Extract the (x, y) coordinate from the center of the cell holding the provided text.  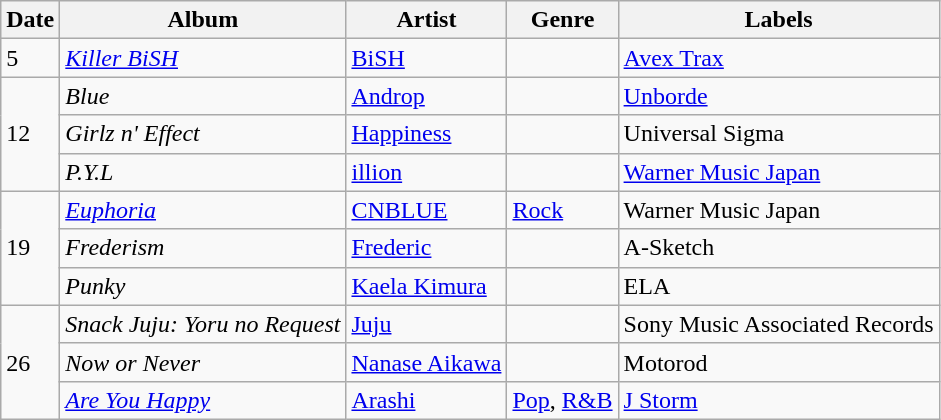
Nanase Aikawa (426, 362)
12 (30, 134)
Frederic (426, 248)
Motorod (778, 362)
Blue (203, 96)
Now or Never (203, 362)
Universal Sigma (778, 134)
Genre (562, 20)
Frederism (203, 248)
Androp (426, 96)
Are You Happy (203, 400)
Avex Trax (778, 58)
Sony Music Associated Records (778, 324)
A-Sketch (778, 248)
Artist (426, 20)
Juju (426, 324)
Happiness (426, 134)
Punky (203, 286)
Unborde (778, 96)
BiSH (426, 58)
19 (30, 248)
P.Y.L (203, 172)
5 (30, 58)
CNBLUE (426, 210)
Euphoria (203, 210)
Pop, R&B (562, 400)
Killer BiSH (203, 58)
J Storm (778, 400)
Kaela Kimura (426, 286)
Album (203, 20)
Labels (778, 20)
Rock (562, 210)
ELA (778, 286)
Girlz n' Effect (203, 134)
Arashi (426, 400)
illion (426, 172)
Date (30, 20)
26 (30, 362)
Snack Juju: Yoru no Request (203, 324)
